Extract the (x, y) coordinate from the center of the cell holding the provided text.  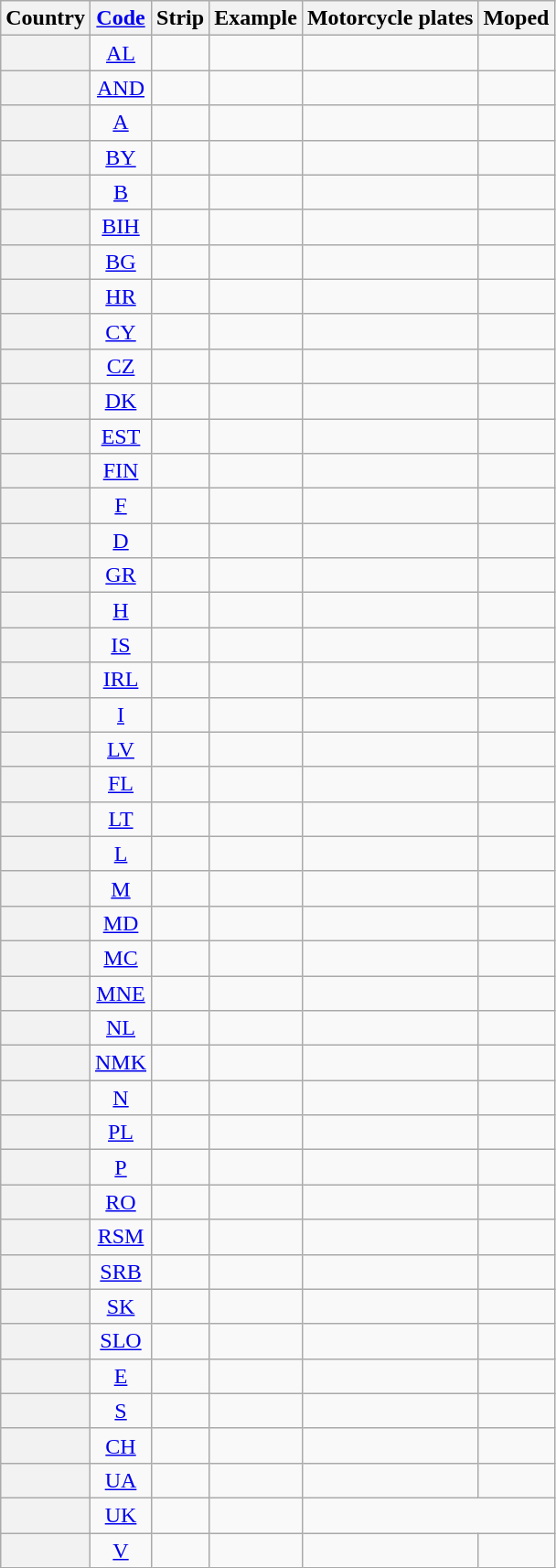
NL (121, 1028)
S (121, 1411)
FIN (121, 471)
A (121, 123)
SLO (121, 1341)
BY (121, 157)
CY (121, 331)
Code (121, 18)
L (121, 854)
SK (121, 1306)
IRL (121, 680)
RSM (121, 1237)
DK (121, 401)
Motorcycle plates (390, 18)
NMK (121, 1063)
Strip (181, 18)
BIH (121, 227)
LV (121, 749)
AND (121, 88)
M (121, 888)
PL (121, 1133)
SRB (121, 1272)
CZ (121, 366)
Country (46, 18)
B (121, 192)
MC (121, 958)
MD (121, 923)
P (121, 1167)
N (121, 1098)
CH (121, 1445)
GR (121, 575)
UK (121, 1515)
E (121, 1376)
FL (121, 784)
Moped (516, 18)
BG (121, 262)
LT (121, 819)
HR (121, 296)
EST (121, 436)
H (121, 610)
I (121, 714)
UA (121, 1480)
V (121, 1551)
AL (121, 53)
F (121, 506)
IS (121, 645)
D (121, 541)
RO (121, 1202)
MNE (121, 993)
Example (256, 18)
